Capture the cell that displays the provided text and extract its [X, Y] central coordinate. 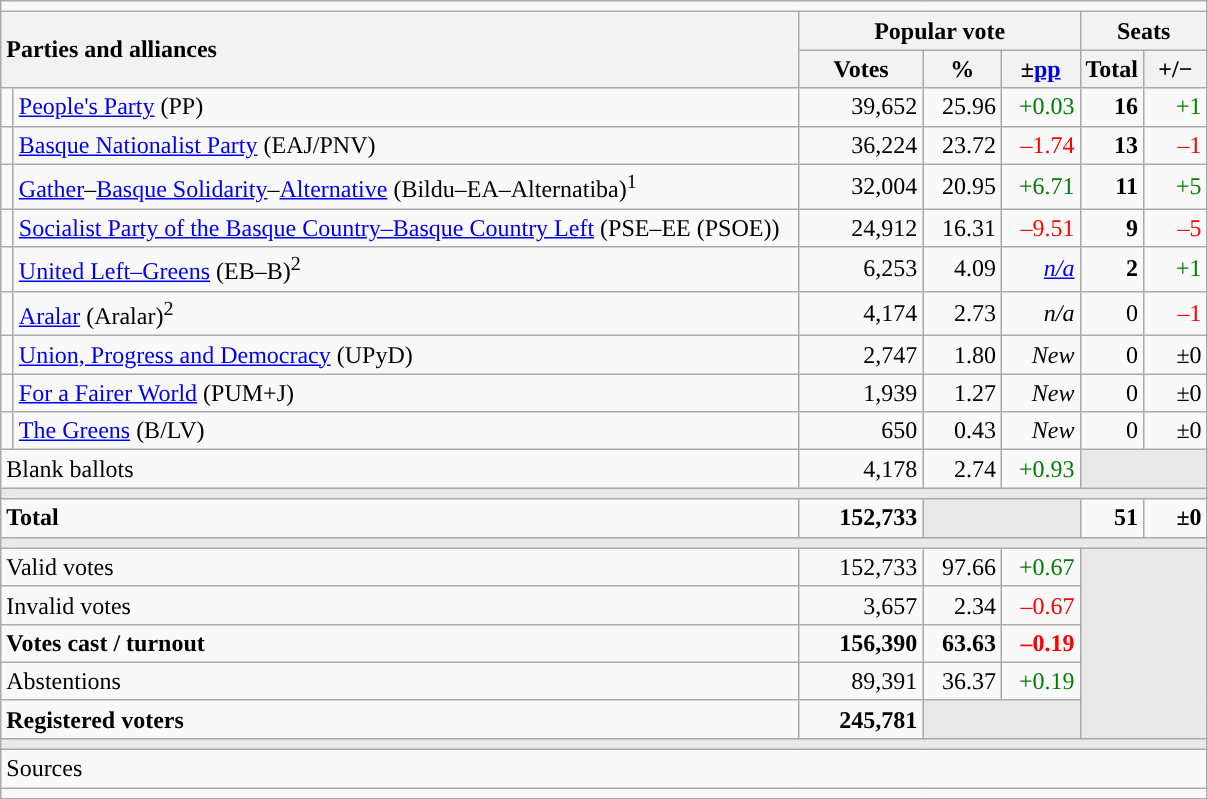
–9.51 [1040, 228]
1.27 [962, 393]
16.31 [962, 228]
+5 [1176, 186]
Abstentions [400, 681]
Parties and alliances [400, 50]
36,224 [861, 145]
245,781 [861, 719]
4,178 [861, 469]
Popular vote [940, 31]
51 [1112, 518]
0.43 [962, 431]
–1.74 [1040, 145]
Union, Progress and Democracy (UPyD) [406, 355]
89,391 [861, 681]
Aralar (Aralar)2 [406, 314]
Socialist Party of the Basque Country–Basque Country Left (PSE–EE (PSOE)) [406, 228]
–0.67 [1040, 605]
2,747 [861, 355]
36.37 [962, 681]
People's Party (PP) [406, 107]
1.80 [962, 355]
9 [1112, 228]
63.63 [962, 643]
2.74 [962, 469]
Valid votes [400, 567]
16 [1112, 107]
+/− [1176, 69]
United Left–Greens (EB–B)2 [406, 270]
+0.93 [1040, 469]
The Greens (B/LV) [406, 431]
32,004 [861, 186]
2.73 [962, 314]
Sources [604, 769]
25.96 [962, 107]
Basque Nationalist Party (EAJ/PNV) [406, 145]
Votes cast / turnout [400, 643]
Invalid votes [400, 605]
Registered voters [400, 719]
–5 [1176, 228]
6,253 [861, 270]
1,939 [861, 393]
–0.19 [1040, 643]
4,174 [861, 314]
Votes [861, 69]
Gather–Basque Solidarity–Alternative (Bildu–EA–Alternatiba)1 [406, 186]
% [962, 69]
24,912 [861, 228]
11 [1112, 186]
3,657 [861, 605]
4.09 [962, 270]
For a Fairer World (PUM+J) [406, 393]
13 [1112, 145]
20.95 [962, 186]
2 [1112, 270]
+6.71 [1040, 186]
650 [861, 431]
+0.19 [1040, 681]
23.72 [962, 145]
Blank ballots [400, 469]
±pp [1040, 69]
+0.03 [1040, 107]
97.66 [962, 567]
+0.67 [1040, 567]
156,390 [861, 643]
2.34 [962, 605]
Seats [1144, 31]
39,652 [861, 107]
